Determine the (x, y) coordinate at the center of the cell enclosing the given text.  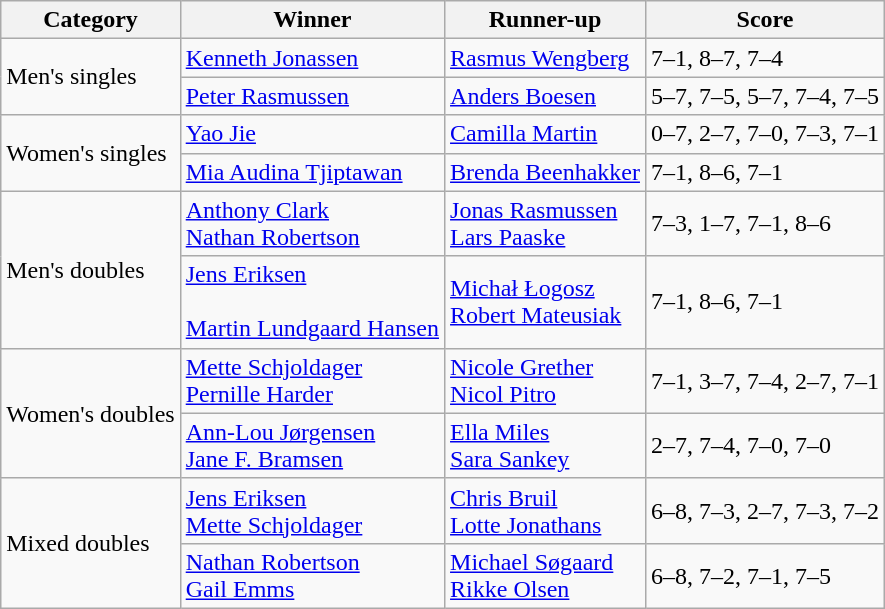
Mixed doubles (90, 543)
Chris Bruil Lotte Jonathans (546, 510)
Jens Eriksen Martin Lundgaard Hansen (312, 302)
Peter Rasmussen (312, 96)
Mia Audina Tjiptawan (312, 172)
Ann-Lou Jørgensen Jane F. Bramsen (312, 446)
Winner (312, 20)
Ella Miles Sara Sankey (546, 446)
Michael Søgaard Rikke Olsen (546, 576)
Rasmus Wengberg (546, 58)
2–7, 7–4, 7–0, 7–0 (764, 446)
Men's singles (90, 77)
Runner-up (546, 20)
Women's doubles (90, 413)
7–3, 1–7, 7–1, 8–6 (764, 224)
Anthony Clark Nathan Robertson (312, 224)
Anders Boesen (546, 96)
Jonas Rasmussen Lars Paaske (546, 224)
5–7, 7–5, 5–7, 7–4, 7–5 (764, 96)
7–1, 8–7, 7–4 (764, 58)
Men's doubles (90, 270)
0–7, 2–7, 7–0, 7–3, 7–1 (764, 134)
6–8, 7–3, 2–7, 7–3, 7–2 (764, 510)
Nicole Grether Nicol Pitro (546, 380)
Yao Jie (312, 134)
Jens Eriksen Mette Schjoldager (312, 510)
Mette Schjoldager Pernille Harder (312, 380)
7–1, 3–7, 7–4, 2–7, 7–1 (764, 380)
6–8, 7–2, 7–1, 7–5 (764, 576)
Score (764, 20)
Nathan Robertson Gail Emms (312, 576)
Brenda Beenhakker (546, 172)
Kenneth Jonassen (312, 58)
Women's singles (90, 153)
Michał Łogosz Robert Mateusiak (546, 302)
Camilla Martin (546, 134)
Category (90, 20)
